Identify which cell holds the provided text, then report its (X, Y) central coordinate. 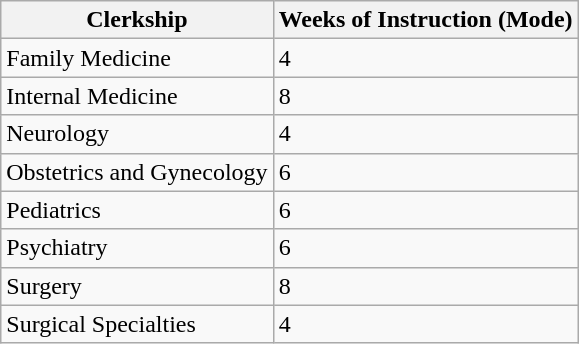
Clerkship (137, 20)
Pediatrics (137, 210)
Surgical Specialties (137, 324)
Neurology (137, 134)
Surgery (137, 286)
Family Medicine (137, 58)
Psychiatry (137, 248)
Obstetrics and Gynecology (137, 172)
Internal Medicine (137, 96)
Weeks of Instruction (Mode) (426, 20)
